Return the (X, Y) coordinate for the center point of the cell that contains the specified text.  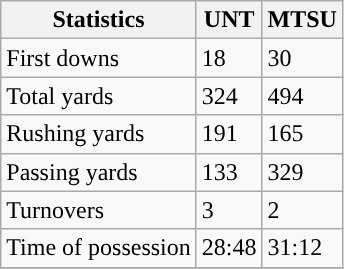
133 (229, 172)
30 (302, 58)
UNT (229, 20)
191 (229, 134)
Total yards (99, 96)
Rushing yards (99, 134)
MTSU (302, 20)
324 (229, 96)
Passing yards (99, 172)
Time of possession (99, 248)
2 (302, 210)
Statistics (99, 20)
28:48 (229, 248)
165 (302, 134)
494 (302, 96)
Turnovers (99, 210)
3 (229, 210)
329 (302, 172)
First downs (99, 58)
31:12 (302, 248)
18 (229, 58)
